Locate the cell with the specified text and output its (x, y) center coordinate. 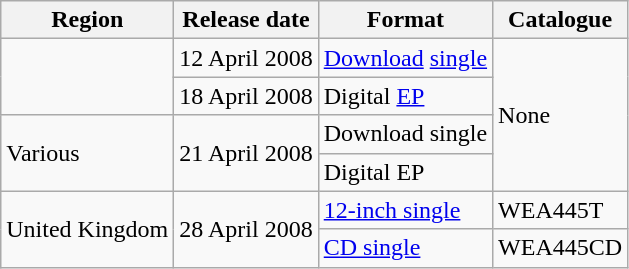
18 April 2008 (246, 96)
Format (405, 20)
12 April 2008 (246, 58)
Catalogue (560, 20)
21 April 2008 (246, 153)
CD single (405, 248)
Release date (246, 20)
WEA445CD (560, 248)
Region (88, 20)
Various (88, 153)
28 April 2008 (246, 229)
None (560, 115)
12-inch single (405, 210)
United Kingdom (88, 229)
WEA445T (560, 210)
